Provide the (X, Y) coordinate of the cell's center where the given text is located.  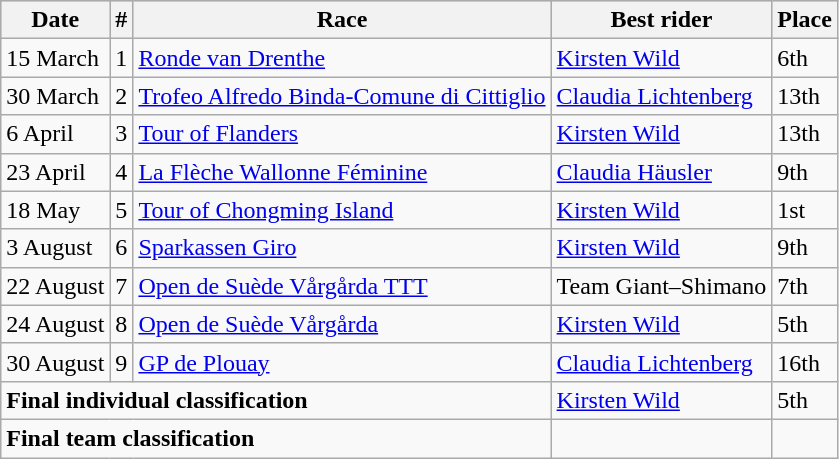
La Flèche Wallonne Féminine (342, 172)
Ronde van Drenthe (342, 58)
9 (122, 362)
GP de Plouay (342, 362)
1st (805, 210)
7th (805, 286)
Best rider (662, 20)
16th (805, 362)
6th (805, 58)
6 (122, 248)
30 August (56, 362)
30 March (56, 96)
2 (122, 96)
Tour of Chongming Island (342, 210)
Tour of Flanders (342, 134)
8 (122, 324)
6 April (56, 134)
1 (122, 58)
Date (56, 20)
7 (122, 286)
Sparkassen Giro (342, 248)
Open de Suède Vårgårda (342, 324)
23 April (56, 172)
22 August (56, 286)
Team Giant–Shimano (662, 286)
3 August (56, 248)
24 August (56, 324)
Place (805, 20)
3 (122, 134)
# (122, 20)
15 March (56, 58)
18 May (56, 210)
5 (122, 210)
Open de Suède Vårgårda TTT (342, 286)
Race (342, 20)
4 (122, 172)
Trofeo Alfredo Binda-Comune di Cittiglio (342, 96)
Final team classification (276, 438)
Claudia Häusler (662, 172)
Final individual classification (276, 400)
